Locate the cell with the specified text and output its (x, y) center coordinate. 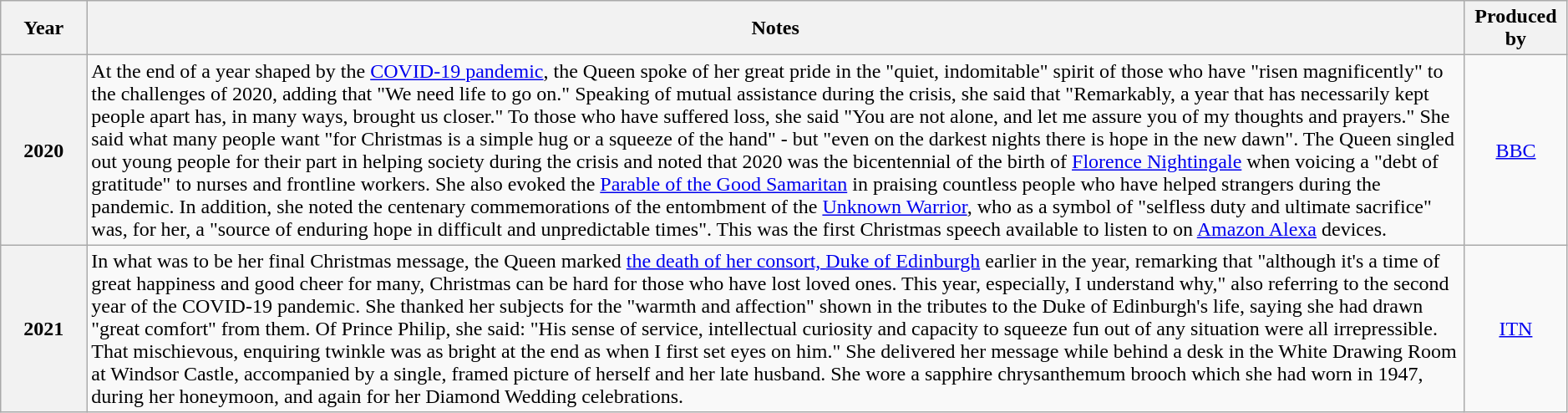
Year (43, 28)
2020 (43, 150)
BBC (1516, 150)
2021 (43, 329)
ITN (1516, 329)
Producedby (1516, 28)
Notes (775, 28)
